Identify which cell holds the provided text, then report its [x, y] central coordinate. 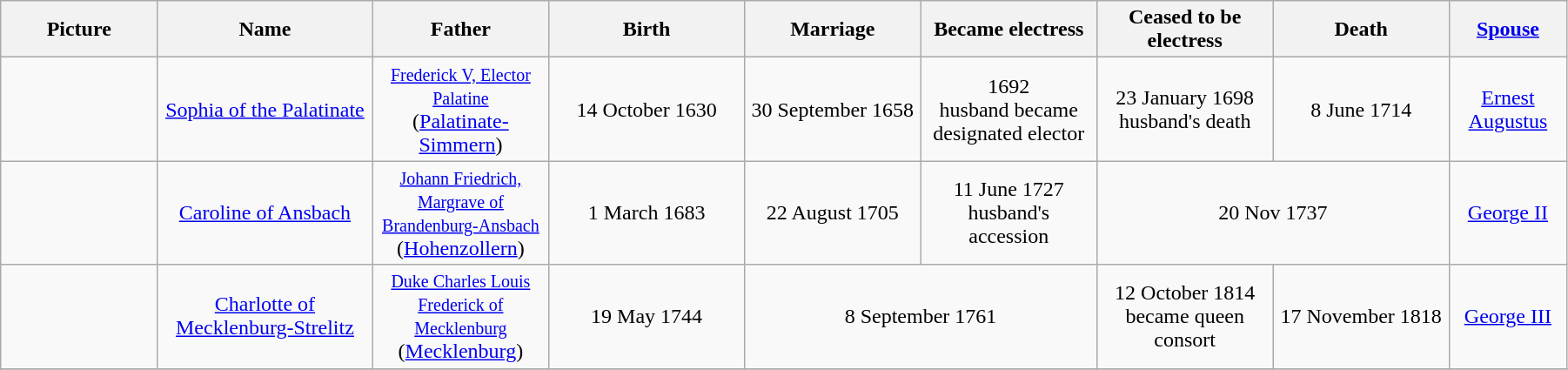
1 March 1683 [647, 212]
23 January 1698husband's death [1184, 110]
Name [265, 30]
Birth [647, 30]
20 Nov 1737 [1272, 212]
Picture [79, 30]
George II [1507, 212]
12 October 1814became queen consort [1184, 317]
Caroline of Ansbach [265, 212]
8 June 1714 [1361, 110]
17 November 1818 [1361, 317]
8 September 1761 [921, 317]
Marriage [833, 30]
George III [1507, 317]
Death [1361, 30]
Johann Friedrich, Margrave of Brandenburg-Ansbach(Hohenzollern) [460, 212]
14 October 1630 [647, 110]
Became electress [1008, 30]
19 May 1744 [647, 317]
Duke Charles Louis Frederick of Mecklenburg(Mecklenburg) [460, 317]
1692husband became designated elector [1008, 110]
11 June 1727husband's accession [1008, 212]
30 September 1658 [833, 110]
Charlotte of Mecklenburg-Strelitz [265, 317]
Sophia of the Palatinate [265, 110]
Father [460, 30]
Spouse [1507, 30]
22 August 1705 [833, 212]
Frederick V, Elector Palatine(Palatinate-Simmern) [460, 110]
Ceased to be electress [1184, 30]
Ernest Augustus [1507, 110]
